Capture the cell that displays the provided text and extract its [X, Y] central coordinate. 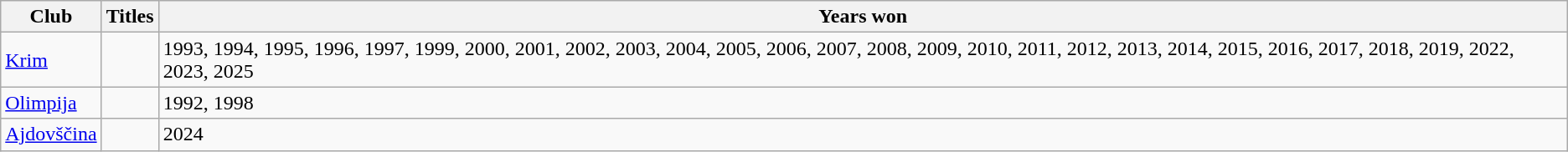
Titles [130, 17]
Years won [863, 17]
Ajdovščina [51, 134]
Club [51, 17]
1992, 1998 [863, 103]
Krim [51, 60]
Olimpija [51, 103]
2024 [863, 134]
